Search for the cell housing the specified text and yield its (X, Y) center coordinate. 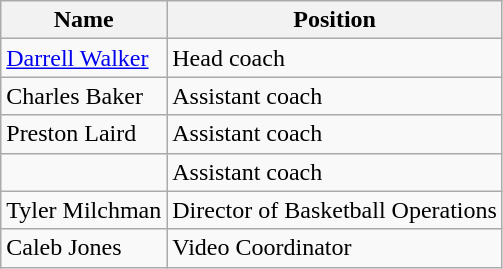
Darrell Walker (84, 58)
Head coach (335, 58)
Name (84, 20)
Tyler Milchman (84, 210)
Caleb Jones (84, 248)
Charles Baker (84, 96)
Video Coordinator (335, 248)
Position (335, 20)
Preston Laird (84, 134)
Director of Basketball Operations (335, 210)
